For the text-containing cell, return its midpoint in (X, Y) coordinate format. 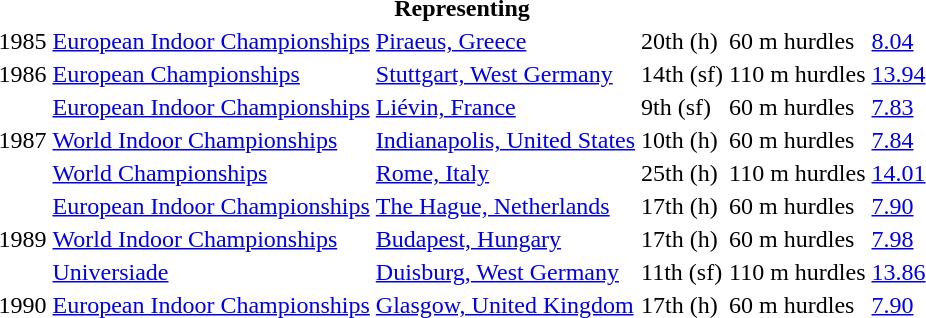
11th (sf) (682, 272)
Liévin, France (505, 107)
Indianapolis, United States (505, 140)
World Championships (211, 173)
10th (h) (682, 140)
25th (h) (682, 173)
9th (sf) (682, 107)
European Championships (211, 74)
14th (sf) (682, 74)
Rome, Italy (505, 173)
Piraeus, Greece (505, 41)
Stuttgart, West Germany (505, 74)
Universiade (211, 272)
Duisburg, West Germany (505, 272)
20th (h) (682, 41)
The Hague, Netherlands (505, 206)
Budapest, Hungary (505, 239)
